Provide the (X, Y) coordinate of the cell's center where the given text is located.  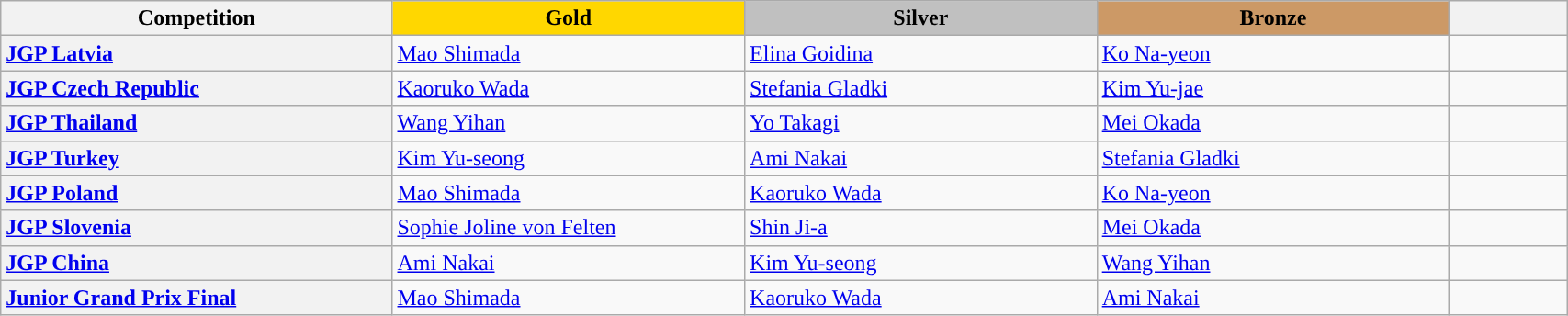
Yo Takagi (921, 123)
JGP Slovenia (197, 228)
JGP Czech Republic (197, 88)
JGP Turkey (197, 158)
Junior Grand Prix Final (197, 298)
JGP Poland (197, 193)
Elina Goidina (921, 53)
Shin Ji-a (921, 228)
Sophie Joline von Felten (569, 228)
Competition (197, 18)
JGP China (197, 263)
JGP Thailand (197, 123)
Gold (569, 18)
JGP Latvia (197, 53)
Bronze (1273, 18)
Silver (921, 18)
Kim Yu-jae (1273, 88)
